Scan for the cell matching the given text and deliver its (X, Y) coordinate at center. 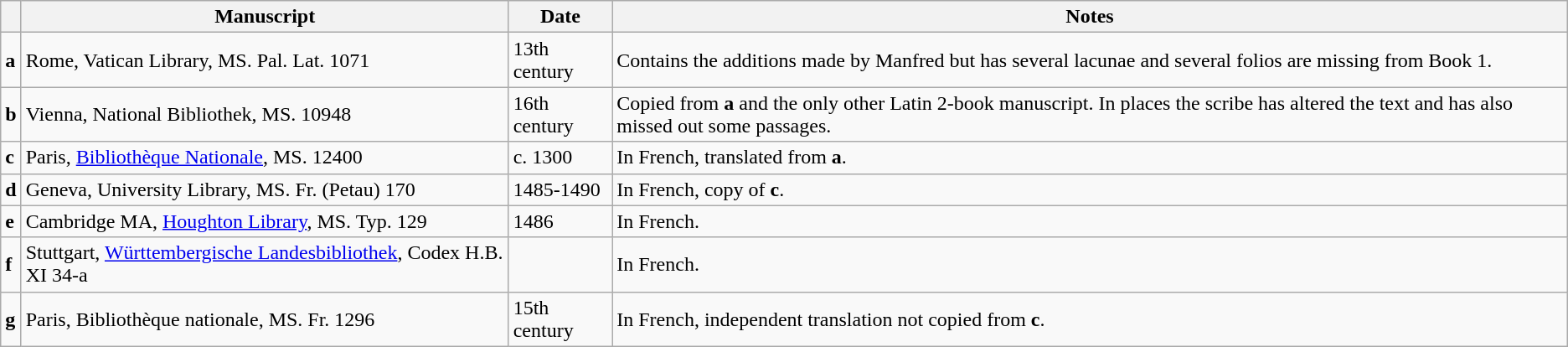
Date (560, 17)
Copied from a and the only other Latin 2-book manuscript. In places the scribe has altered the text and has also missed out some passages. (1091, 114)
16th century (560, 114)
e (11, 221)
Vienna, National Bibliothek, MS. 10948 (265, 114)
Paris, Bibliothèque Nationale, MS. 12400 (265, 158)
Notes (1091, 17)
b (11, 114)
13th century (560, 60)
In French, independent translation not copied from c. (1091, 319)
In French, copy of c. (1091, 189)
In French, translated from a. (1091, 158)
Manuscript (265, 17)
1486 (560, 221)
f (11, 265)
Cambridge MA, Houghton Library, MS. Typ. 129 (265, 221)
Contains the additions made by Manfred but has several lacunae and several folios are missing from Book 1. (1091, 60)
Paris, Bibliothèque nationale, MS. Fr. 1296 (265, 319)
c. 1300 (560, 158)
g (11, 319)
Rome, Vatican Library, MS. Pal. Lat. 1071 (265, 60)
15th century (560, 319)
Geneva, University Library, MS. Fr. (Petau) 170 (265, 189)
a (11, 60)
d (11, 189)
1485-1490 (560, 189)
Stuttgart, Württembergische Landesbibliothek, Codex H.B. XI 34-a (265, 265)
c (11, 158)
